Capture the cell that displays the provided text and extract its (X, Y) central coordinate. 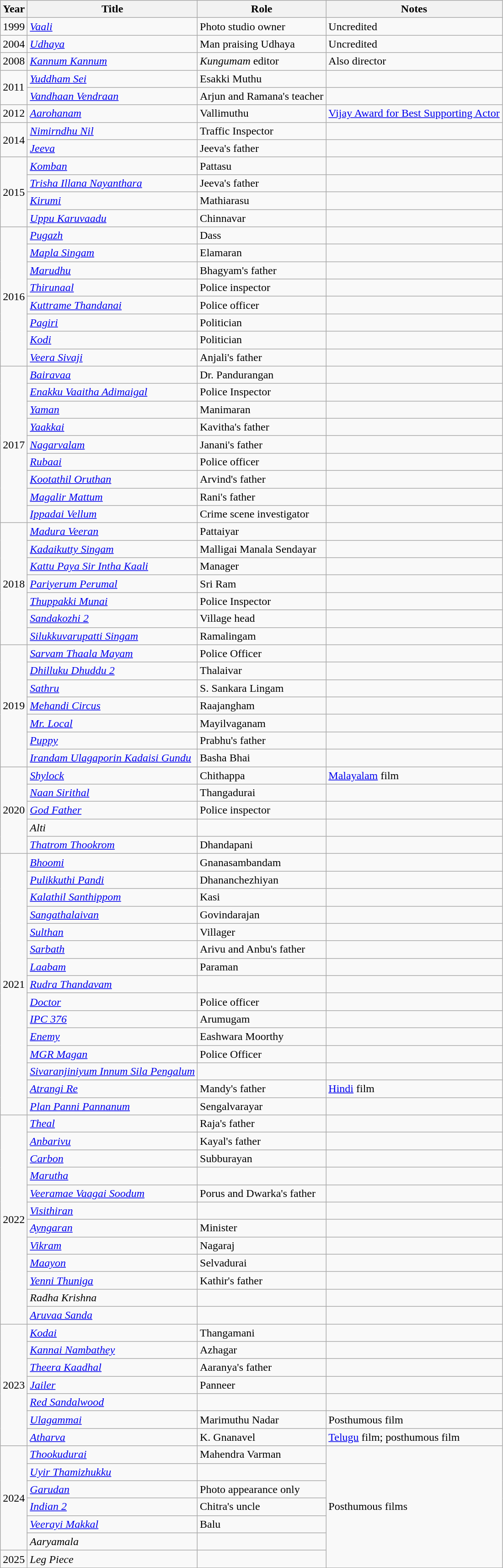
Telugu film; posthumous film (414, 1437)
Mahendra Varman (262, 1455)
2016 (14, 296)
Posthumous films (414, 1507)
Yaakkai (112, 427)
Yaman (112, 410)
Garudan (112, 1489)
Mandy's father (262, 1089)
Arjun and Ramana's teacher (262, 96)
Nagarvalam (112, 444)
Paraman (262, 967)
Leg Piece (112, 1559)
Naan Sirithal (112, 793)
Kannum Kannum (112, 61)
Arivu and Anbu's father (262, 949)
Dhananchezhiyan (262, 880)
Kodi (112, 340)
2020 (14, 810)
Rubaai (112, 462)
Atharva (112, 1437)
Mr. Local (112, 723)
God Father (112, 810)
Uyir Thamizhukku (112, 1472)
Manimaran (262, 410)
Pattaiyar (262, 532)
Puppy (112, 740)
Yenni Thuniga (112, 1280)
Ayngaran (112, 1228)
Shylock (112, 776)
2004 (14, 44)
Village head (262, 619)
Kodai (112, 1333)
2022 (14, 1220)
IPC 376 (112, 1019)
Balu (262, 1524)
Atrangi Re (112, 1089)
Vijay Award for Best Supporting Actor (414, 113)
Vallimuthu (262, 113)
Sathru (112, 688)
Nimirndhu Nil (112, 131)
Trisha Illana Nayanthara (112, 183)
Photo studio owner (262, 27)
2025 (14, 1559)
Manager (262, 566)
Dhilluku Dhuddu 2 (112, 671)
Mayilvaganam (262, 723)
1999 (14, 27)
Raja's father (262, 1124)
2015 (14, 192)
Laabam (112, 967)
Subburayan (262, 1158)
Mapla Singam (112, 253)
Thalaivar (262, 671)
Notes (414, 9)
Mehandi Circus (112, 706)
Sarbath (112, 949)
Pulikkuthi Pandi (112, 880)
Marutha (112, 1176)
Malayalam film (414, 776)
2023 (14, 1385)
Kirumi (112, 200)
Title (112, 9)
Enemy (112, 1036)
Sandakozhi 2 (112, 619)
Sengalvarayar (262, 1106)
Thatrom Thookrom (112, 845)
Kannai Nambathey (112, 1350)
Sri Ram (262, 584)
Kungumam editor (262, 61)
Photo appearance only (262, 1489)
Kayal's father (262, 1141)
Chitra's uncle (262, 1507)
Chithappa (262, 776)
Kavitha's father (262, 427)
Veeramae Vaagai Soodum (112, 1193)
Kattu Paya Sir Intha Kaali (112, 566)
Anbarivu (112, 1141)
Komban (112, 166)
Aruvaa Sanda (112, 1315)
MGR Magan (112, 1054)
Magalir Mattum (112, 496)
Indian 2 (112, 1507)
Esakki Muthu (262, 79)
Sulthan (112, 932)
Ippadai Vellum (112, 514)
Marudhu (112, 270)
S. Sankara Lingam (262, 688)
Pariyerum Perumal (112, 584)
2011 (14, 87)
Silukkuvarupatti Singam (112, 636)
Kuttrame Thandanai (112, 305)
Radha Krishna (112, 1298)
Janani's father (262, 444)
Malligai Manala Sendayar (262, 549)
Aarohanam (112, 113)
Irandam Ulagaporin Kadaisi Gundu (112, 758)
Theera Kaadhal (112, 1368)
Pattasu (262, 166)
Vaali (112, 27)
Thirunaal (112, 288)
Kootathil Oruthan (112, 479)
Maayon (112, 1263)
Udhaya (112, 44)
Elamaran (262, 253)
Kadaikutty Singam (112, 549)
Bairavaa (112, 375)
Also director (414, 61)
Azhagar (262, 1350)
Man praising Udhaya (262, 44)
Visithiran (112, 1211)
Marimuthu Nadar (262, 1420)
Traffic Inspector (262, 131)
2021 (14, 985)
2014 (14, 140)
2012 (14, 113)
2017 (14, 445)
Doctor (112, 1002)
Govindarajan (262, 915)
Veerayi Makkal (112, 1524)
Posthumous film (414, 1420)
Porus and Dwarka's father (262, 1193)
Thookudurai (112, 1455)
K. Gnanavel (262, 1437)
Rudra Thandavam (112, 984)
Crime scene investigator (262, 514)
Prabhu's father (262, 740)
Veera Sivaji (112, 357)
Chinnavar (262, 218)
Thangadurai (262, 793)
Mathiarasu (262, 200)
2024 (14, 1498)
Thuppakki Munai (112, 601)
Dr. Pandurangan (262, 375)
Aaranya's father (262, 1368)
Vandhaan Vendraan (112, 96)
Bhoomi (112, 862)
Vikram (112, 1245)
2008 (14, 61)
Kasi (262, 897)
Pugazh (112, 236)
Theal (112, 1124)
Alti (112, 828)
Rani's father (262, 496)
Ramalingam (262, 636)
Panneer (262, 1385)
Gnanasambandam (262, 862)
Dass (262, 236)
Role (262, 9)
Yuddham Sei (112, 79)
2019 (14, 706)
Uppu Karuvaadu (112, 218)
Hindi film (414, 1089)
Ulagammai (112, 1420)
Anjali's father (262, 357)
Selvadurai (262, 1263)
Jailer (112, 1385)
Year (14, 9)
Dhandapani (262, 845)
Arvind's father (262, 479)
Red Sandalwood (112, 1402)
Thangamani (262, 1333)
Jeeva (112, 148)
Arumugam (262, 1019)
2018 (14, 584)
Bhagyam's father (262, 270)
Kathir's father (262, 1280)
Madura Veeran (112, 532)
Enakku Vaaitha Adimaigal (112, 392)
Basha Bhai (262, 758)
Kalathil Santhippom (112, 897)
Sarvam Thaala Mayam (112, 653)
Raajangham (262, 706)
Sangathalaivan (112, 915)
Eashwara Moorthy (262, 1036)
Plan Panni Pannanum (112, 1106)
Carbon (112, 1158)
Pagiri (112, 323)
Aaryamala (112, 1541)
Sivaranjiniyum Innum Sila Pengalum (112, 1072)
Nagaraj (262, 1245)
Minister (262, 1228)
Villager (262, 932)
